Search for the cell housing the specified text and yield its (X, Y) center coordinate. 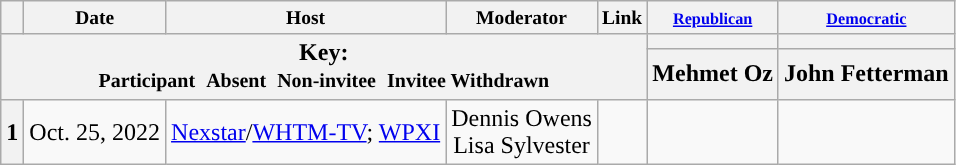
Link (622, 18)
1 (12, 132)
Mehmet Oz (713, 74)
Oct. 25, 2022 (95, 132)
Nexstar/WHTM-TV; WPXI (306, 132)
Republican (713, 18)
Democratic (866, 18)
Key: Participant Absent Non-invitee Invitee Withdrawn (324, 66)
Moderator (522, 18)
John Fetterman (866, 74)
Dennis OwensLisa Sylvester (522, 132)
Date (95, 18)
Host (306, 18)
